Return [X, Y] of the center of cell containing provided text 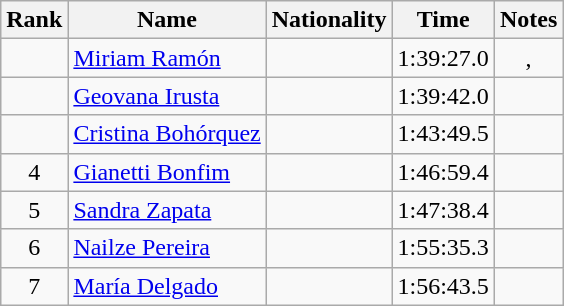
6 [34, 248]
Time [443, 20]
Nailze Pereira [167, 248]
Cristina Bohórquez [167, 134]
Notes [528, 20]
Sandra Zapata [167, 210]
4 [34, 172]
Gianetti Bonfim [167, 172]
1:43:49.5 [443, 134]
1:55:35.3 [443, 248]
Miriam Ramón [167, 58]
5 [34, 210]
1:46:59.4 [443, 172]
1:47:38.4 [443, 210]
1:39:27.0 [443, 58]
Geovana Irusta [167, 96]
Nationality [329, 20]
Rank [34, 20]
, [528, 58]
María Delgado [167, 286]
7 [34, 286]
Name [167, 20]
1:56:43.5 [443, 286]
1:39:42.0 [443, 96]
